Return [x, y] of the center of cell containing provided text 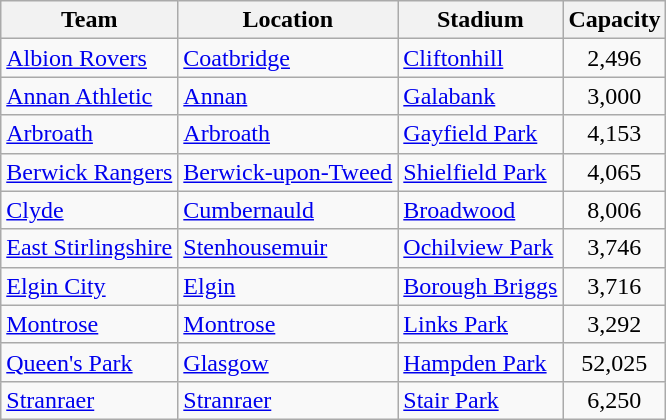
3,292 [614, 324]
Location [288, 20]
Capacity [614, 20]
Team [90, 20]
3,716 [614, 286]
Clyde [90, 210]
Broadwood [480, 210]
Borough Briggs [480, 286]
Stair Park [480, 400]
Gayfield Park [480, 134]
2,496 [614, 58]
Links Park [480, 324]
4,065 [614, 172]
Cumbernauld [288, 210]
Stenhousemuir [288, 248]
3,746 [614, 248]
Cliftonhill [480, 58]
4,153 [614, 134]
Queen's Park [90, 362]
Berwick-upon-Tweed [288, 172]
Coatbridge [288, 58]
Ochilview Park [480, 248]
Albion Rovers [90, 58]
Annan Athletic [90, 96]
8,006 [614, 210]
3,000 [614, 96]
Hampden Park [480, 362]
Stadium [480, 20]
52,025 [614, 362]
Shielfield Park [480, 172]
Glasgow [288, 362]
Annan [288, 96]
6,250 [614, 400]
East Stirlingshire [90, 248]
Berwick Rangers [90, 172]
Elgin City [90, 286]
Elgin [288, 286]
Galabank [480, 96]
